Pinpoint the cell where the given text exists, returning its (x, y) midpoint coordinate. 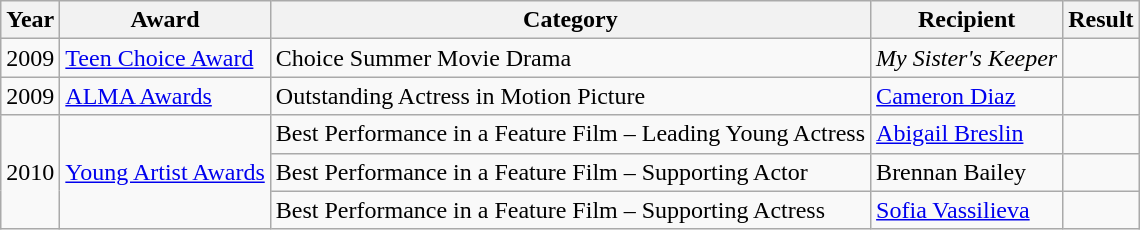
Sofia Vassilieva (967, 210)
Recipient (967, 20)
Best Performance in a Feature Film – Leading Young Actress (570, 134)
Teen Choice Award (165, 58)
ALMA Awards (165, 96)
Choice Summer Movie Drama (570, 58)
My Sister's Keeper (967, 58)
Brennan Bailey (967, 172)
2010 (30, 172)
Result (1101, 20)
Category (570, 20)
Year (30, 20)
Abigail Breslin (967, 134)
Best Performance in a Feature Film – Supporting Actress (570, 210)
Best Performance in a Feature Film – Supporting Actor (570, 172)
Cameron Diaz (967, 96)
Award (165, 20)
Young Artist Awards (165, 172)
Outstanding Actress in Motion Picture (570, 96)
